Locate the cell with the specified text and output its [x, y] center coordinate. 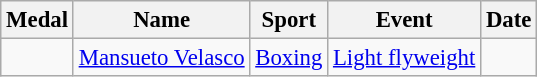
Sport [289, 20]
Medal [38, 20]
Light flyweight [404, 58]
Date [509, 20]
Boxing [289, 58]
Mansueto Velasco [162, 58]
Name [162, 20]
Event [404, 20]
